Pinpoint the cell where the given text exists, returning its (x, y) midpoint coordinate. 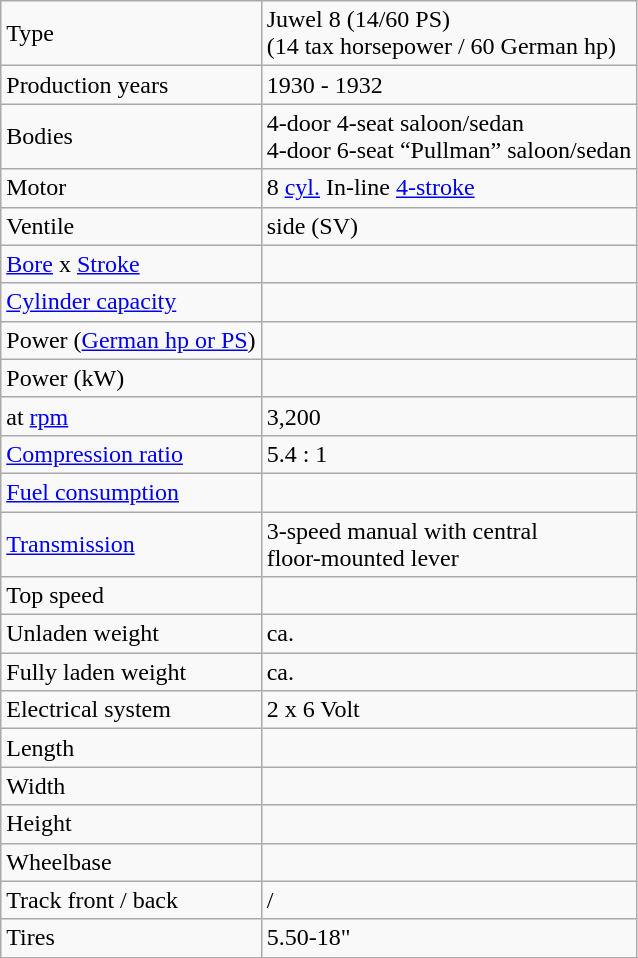
Ventile (131, 226)
/ (449, 900)
Motor (131, 188)
Bodies (131, 136)
8 cyl. In-line 4-stroke (449, 188)
2 x 6 Volt (449, 710)
1930 - 1932 (449, 85)
Width (131, 786)
Fully laden weight (131, 672)
Height (131, 824)
Unladen weight (131, 634)
Tires (131, 938)
Power (German hp or PS) (131, 340)
Track front / back (131, 900)
4-door 4-seat saloon/sedan4-door 6-seat “Pullman” saloon/sedan (449, 136)
side (SV) (449, 226)
at rpm (131, 416)
Juwel 8 (14/60 PS)(14 tax horsepower / 60 German hp) (449, 34)
Type (131, 34)
3,200 (449, 416)
3-speed manual with central floor-mounted lever (449, 544)
Power (kW) (131, 378)
5.4 : 1 (449, 454)
Electrical system (131, 710)
Transmission (131, 544)
Length (131, 748)
5.50-18" (449, 938)
Production years (131, 85)
Compression ratio (131, 454)
Bore x Stroke (131, 264)
Fuel consumption (131, 492)
Cylinder capacity (131, 302)
Wheelbase (131, 862)
Top speed (131, 596)
